Detect which cell encompasses the target text, then output its (x, y) center coordinate. 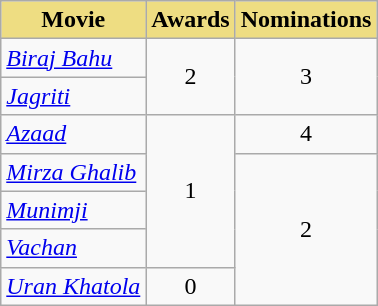
1 (190, 191)
Uran Khatola (74, 286)
Mirza Ghalib (74, 172)
0 (190, 286)
Vachan (74, 248)
Munimji (74, 210)
Nominations (306, 20)
Azaad (74, 134)
4 (306, 134)
Awards (190, 20)
Biraj Bahu (74, 58)
Movie (74, 20)
3 (306, 77)
Jagriti (74, 96)
